Scan for the cell matching the given text and deliver its (X, Y) coordinate at center. 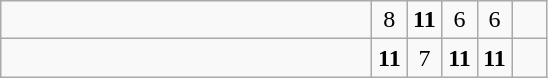
7 (424, 58)
8 (390, 20)
